Find where the given text appears and provide that cell's center as (X, Y) coordinate. 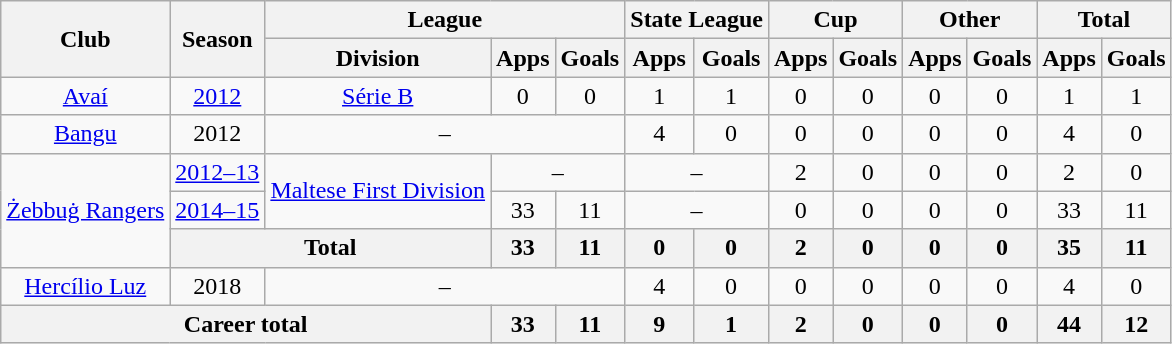
Maltese First Division (378, 191)
Club (86, 39)
Hercílio Luz (86, 286)
League (445, 20)
State League (697, 20)
44 (1069, 324)
9 (660, 324)
Career total (246, 324)
Season (218, 39)
2012–13 (218, 172)
12 (1136, 324)
Żebbuġ Rangers (86, 210)
Division (378, 58)
2018 (218, 286)
2014–15 (218, 210)
35 (1069, 248)
Other (970, 20)
Bangu (86, 134)
Avaí (86, 96)
Cup (835, 20)
Série B (378, 96)
